Return the (X, Y) coordinate for the center point of the cell that contains the specified text.  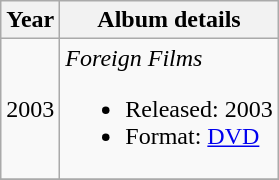
Foreign FilmsReleased: 2003Format: DVD (169, 109)
Album details (169, 20)
Year (30, 20)
2003 (30, 109)
